Locate the cell with the specified text and output its (X, Y) center coordinate. 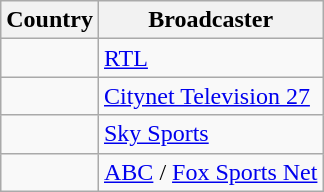
RTL (210, 58)
Citynet Television 27 (210, 96)
Sky Sports (210, 134)
Broadcaster (210, 20)
ABC / Fox Sports Net (210, 172)
Country (50, 20)
